Determine the (X, Y) coordinate at the center of the cell enclosing the given text.  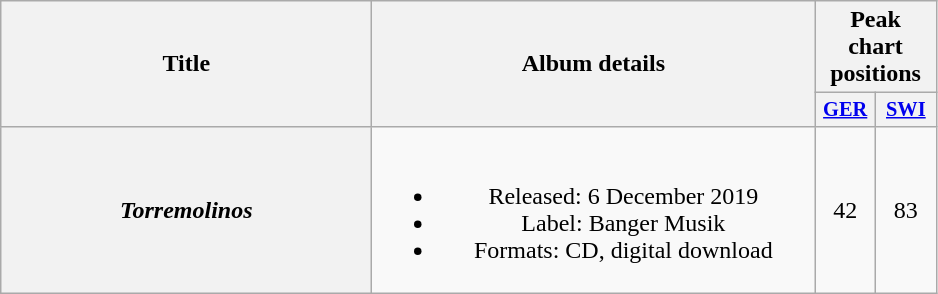
Torremolinos (186, 210)
GER (846, 110)
Peak chart positions (876, 47)
Album details (594, 64)
Title (186, 64)
42 (846, 210)
SWI (906, 110)
83 (906, 210)
Released: 6 December 2019Label: Banger MusikFormats: CD, digital download (594, 210)
